Pinpoint the cell where the given text exists, returning its [X, Y] midpoint coordinate. 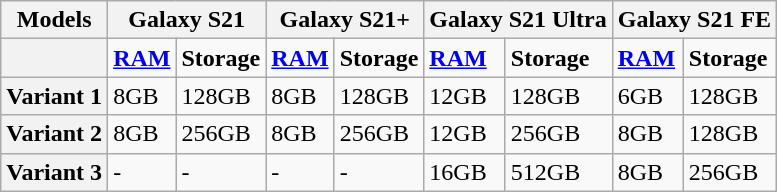
Variant 1 [54, 96]
Galaxy S21 FE [694, 20]
512GB [558, 172]
Galaxy S21+ [345, 20]
Galaxy S21 Ultra [518, 20]
6GB [648, 96]
Galaxy S21 [187, 20]
Models [54, 20]
Variant 3 [54, 172]
16GB [464, 172]
Variant 2 [54, 134]
